Return the [X, Y] coordinate for the center point of the cell that contains the specified text.  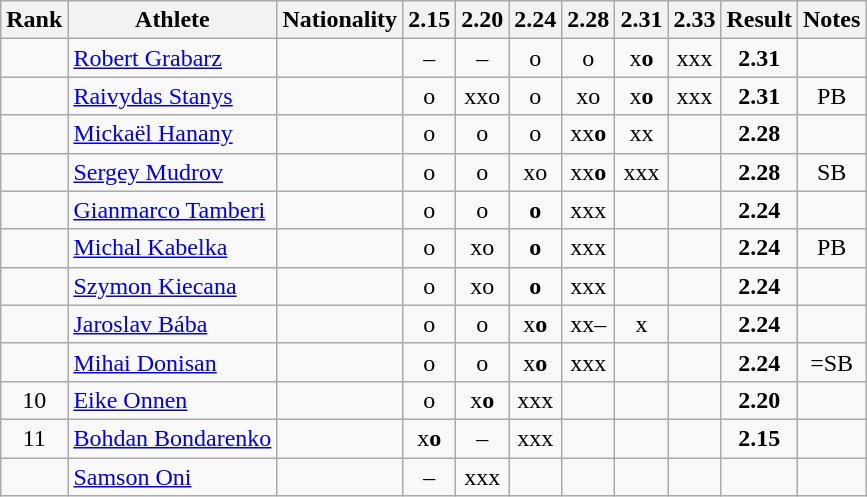
x [642, 324]
2.33 [694, 20]
Michal Kabelka [172, 248]
Sergey Mudrov [172, 172]
10 [34, 400]
Rank [34, 20]
Mickaël Hanany [172, 134]
xx– [588, 324]
Mihai Donisan [172, 362]
Szymon Kiecana [172, 286]
Eike Onnen [172, 400]
Robert Grabarz [172, 58]
Athlete [172, 20]
xx [642, 134]
Samson Oni [172, 477]
=SB [831, 362]
Bohdan Bondarenko [172, 438]
Nationality [340, 20]
Result [759, 20]
Notes [831, 20]
Jaroslav Bába [172, 324]
Raivydas Stanys [172, 96]
11 [34, 438]
SB [831, 172]
Gianmarco Tamberi [172, 210]
